Output the (x, y) coordinate of the center of the cell containing the given text.  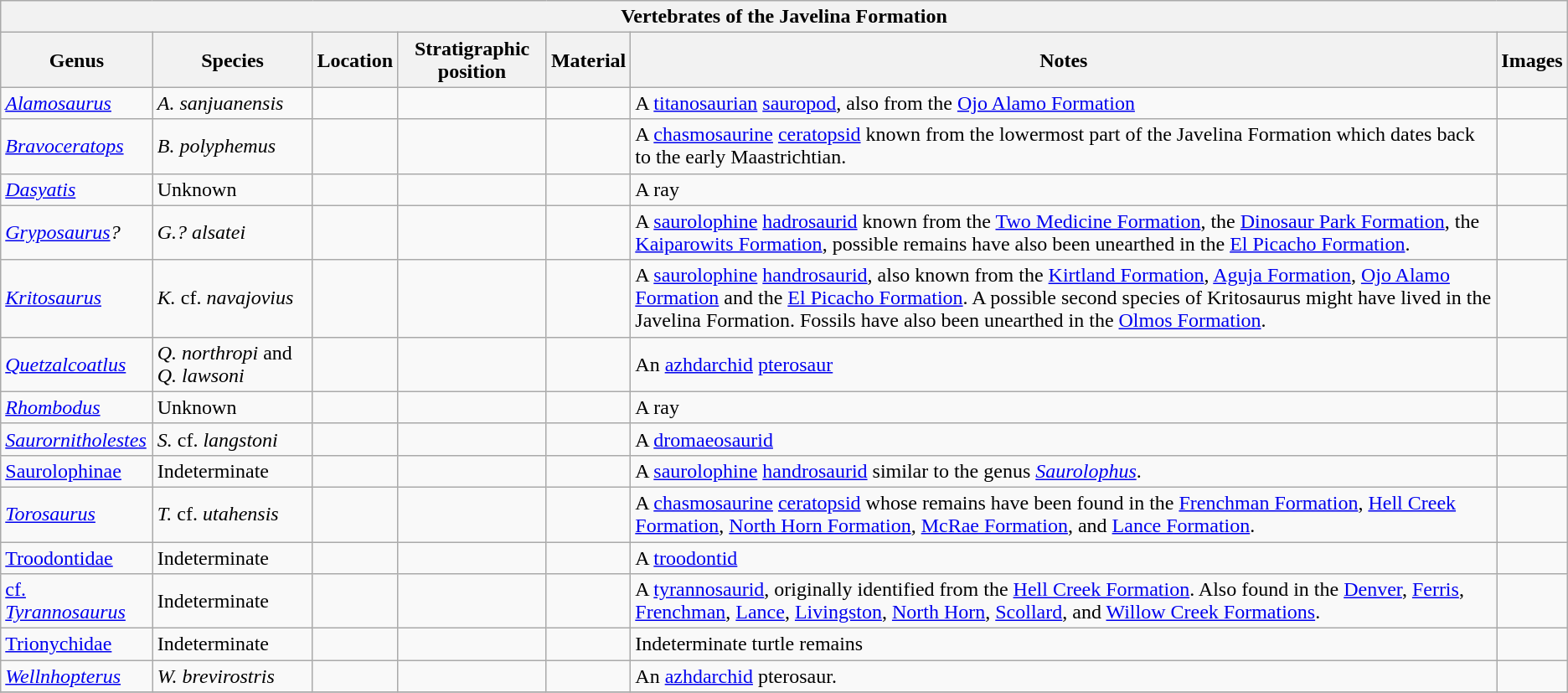
Wellnhopterus (77, 676)
Gryposaurus? (77, 233)
cf. Tyrannosaurus (77, 602)
A. sanjuanensis (233, 103)
An azhdarchid pterosaur (1064, 364)
Alamosaurus (77, 103)
Saurolophinae (77, 471)
Saurornitholestes (77, 439)
Q. northropi and Q. lawsoni (233, 364)
Notes (1064, 60)
Location (355, 60)
Trionychidae (77, 644)
Troodontidae (77, 557)
Material (588, 60)
Torosaurus (77, 515)
Quetzalcoatlus (77, 364)
Rhombodus (77, 407)
Species (233, 60)
A saurolophine handrosaurid similar to the genus Saurolophus. (1064, 471)
Images (1532, 60)
Bravoceratops (77, 146)
An azhdarchid pterosaur. (1064, 676)
Indeterminate turtle remains (1064, 644)
Genus (77, 60)
K. cf. navajovius (233, 298)
Vertebrates of the Javelina Formation (784, 17)
Kritosaurus (77, 298)
A chasmosaurine ceratopsid known from the lowermost part of the Javelina Formation which dates back to the early Maastrichtian. (1064, 146)
S. cf. langstoni (233, 439)
G.? alsatei (233, 233)
T. cf. utahensis (233, 515)
A titanosaurian sauropod, also from the Ojo Alamo Formation (1064, 103)
W. brevirostris (233, 676)
Dasyatis (77, 189)
A troodontid (1064, 557)
A dromaeosaurid (1064, 439)
B. polyphemus (233, 146)
Stratigraphic position (472, 60)
